Search for the cell housing the specified text and yield its (X, Y) center coordinate. 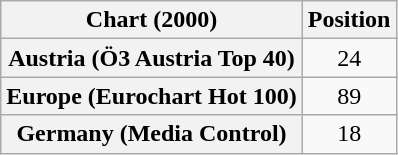
Austria (Ö3 Austria Top 40) (152, 58)
18 (349, 134)
Europe (Eurochart Hot 100) (152, 96)
Position (349, 20)
Germany (Media Control) (152, 134)
89 (349, 96)
24 (349, 58)
Chart (2000) (152, 20)
